Scan for the cell matching the given text and deliver its (x, y) coordinate at center. 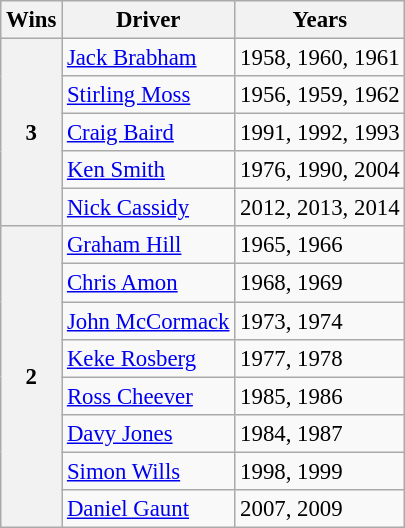
1968, 1969 (320, 283)
Wins (32, 20)
Nick Cassidy (148, 208)
1958, 1960, 1961 (320, 58)
1965, 1966 (320, 245)
2 (32, 376)
Chris Amon (148, 283)
Ross Cheever (148, 396)
1985, 1986 (320, 396)
Ken Smith (148, 170)
Driver (148, 20)
2007, 2009 (320, 509)
Stirling Moss (148, 95)
1984, 1987 (320, 433)
Years (320, 20)
Craig Baird (148, 133)
1998, 1999 (320, 471)
Simon Wills (148, 471)
Keke Rosberg (148, 358)
1956, 1959, 1962 (320, 95)
John McCormack (148, 321)
1991, 1992, 1993 (320, 133)
3 (32, 133)
2012, 2013, 2014 (320, 208)
Graham Hill (148, 245)
Jack Brabham (148, 58)
1976, 1990, 2004 (320, 170)
1977, 1978 (320, 358)
Davy Jones (148, 433)
1973, 1974 (320, 321)
Daniel Gaunt (148, 509)
